Search for the cell housing the specified text and yield its [X, Y] center coordinate. 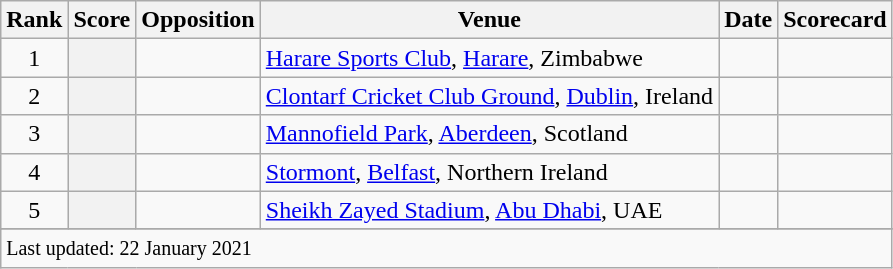
1 [34, 58]
3 [34, 134]
Last updated: 22 January 2021 [446, 248]
4 [34, 172]
Stormont, Belfast, Northern Ireland [489, 172]
Clontarf Cricket Club Ground, Dublin, Ireland [489, 96]
Opposition [198, 20]
Score [102, 20]
2 [34, 96]
Scorecard [836, 20]
5 [34, 210]
Rank [34, 20]
Mannofield Park, Aberdeen, Scotland [489, 134]
Date [748, 20]
Sheikh Zayed Stadium, Abu Dhabi, UAE [489, 210]
Harare Sports Club, Harare, Zimbabwe [489, 58]
Venue [489, 20]
